Search for the cell housing the specified text and yield its [x, y] center coordinate. 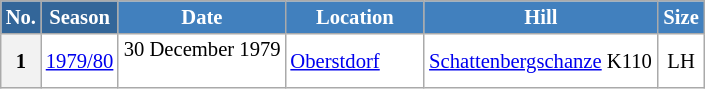
No. [21, 16]
1 [21, 60]
Date [202, 16]
Season [80, 16]
Oberstdorf [354, 60]
Size [680, 16]
LH [680, 60]
Schattenbergschanze K110 [540, 60]
30 December 1979 [202, 60]
Location [354, 16]
Hill [540, 16]
1979/80 [80, 60]
